Provide the [X, Y] coordinate of the cell's center where the given text is located.  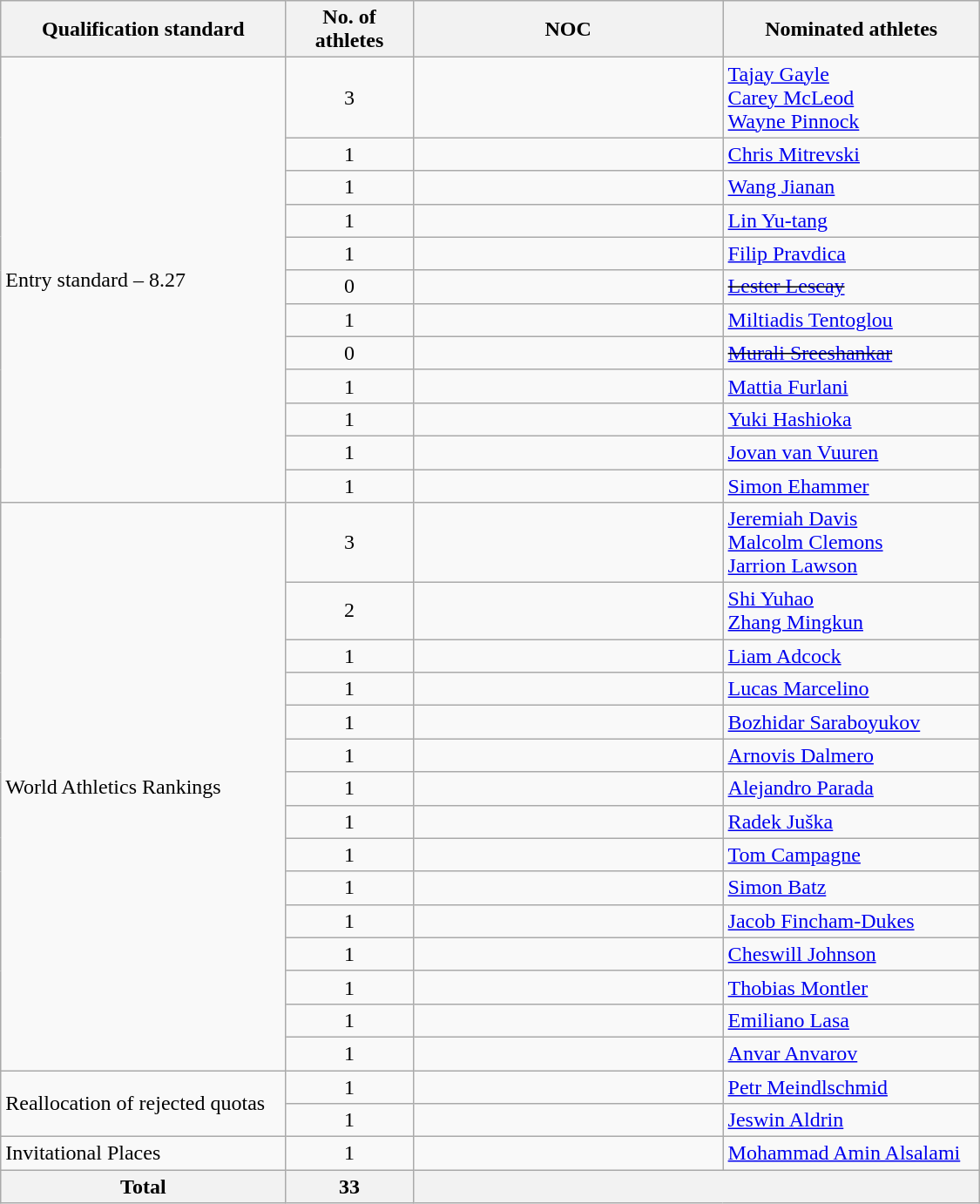
Simon Ehammer [851, 485]
Yuki Hashioka [851, 419]
NOC [568, 30]
World Athletics Rankings [143, 787]
Lin Yu-tang [851, 220]
Entry standard – 8.27 [143, 281]
Murali Sreeshankar [851, 353]
Petr Meindlschmid [851, 1086]
Tom Campagne [851, 855]
Thobias Montler [851, 987]
Qualification standard [143, 30]
Arnovis Dalmero [851, 755]
Simon Batz [851, 888]
Alejandro Parada [851, 788]
Miltiadis Tentoglou [851, 320]
Cheswill Johnson [851, 954]
Jovan van Vuuren [851, 452]
No. of athletes [349, 30]
Wang Jianan [851, 187]
Anvar Anvarov [851, 1053]
Jeswin Aldrin [851, 1120]
Mohammad Amin Alsalami [851, 1153]
Total [143, 1187]
Liam Adcock [851, 656]
Filip Pravdica [851, 254]
Tajay GayleCarey McLeodWayne Pinnock [851, 98]
Shi YuhaoZhang Mingkun [851, 612]
Lucas Marcelino [851, 689]
Reallocation of rejected quotas [143, 1103]
Mattia Furlani [851, 386]
2 [349, 612]
Nominated athletes [851, 30]
Radek Juška [851, 822]
Chris Mitrevski [851, 154]
Emiliano Lasa [851, 1020]
Invitational Places [143, 1153]
33 [349, 1187]
Bozhidar Saraboyukov [851, 722]
Jeremiah DavisMalcolm ClemonsJarrion Lawson [851, 543]
Jacob Fincham-Dukes [851, 921]
Lester Lescay [851, 287]
